Scan for the cell matching the given text and deliver its [X, Y] coordinate at center. 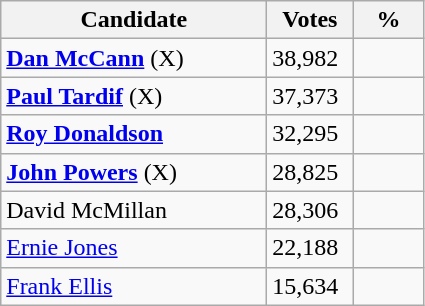
22,188 [310, 248]
28,306 [310, 210]
David McMillan [134, 210]
32,295 [310, 134]
Roy Donaldson [134, 134]
Candidate [134, 20]
% [388, 20]
Ernie Jones [134, 248]
Dan McCann (X) [134, 58]
Paul Tardif (X) [134, 96]
15,634 [310, 286]
28,825 [310, 172]
37,373 [310, 96]
38,982 [310, 58]
John Powers (X) [134, 172]
Frank Ellis [134, 286]
Votes [310, 20]
